Extract the [X, Y] coordinate from the center of the cell holding the provided text.  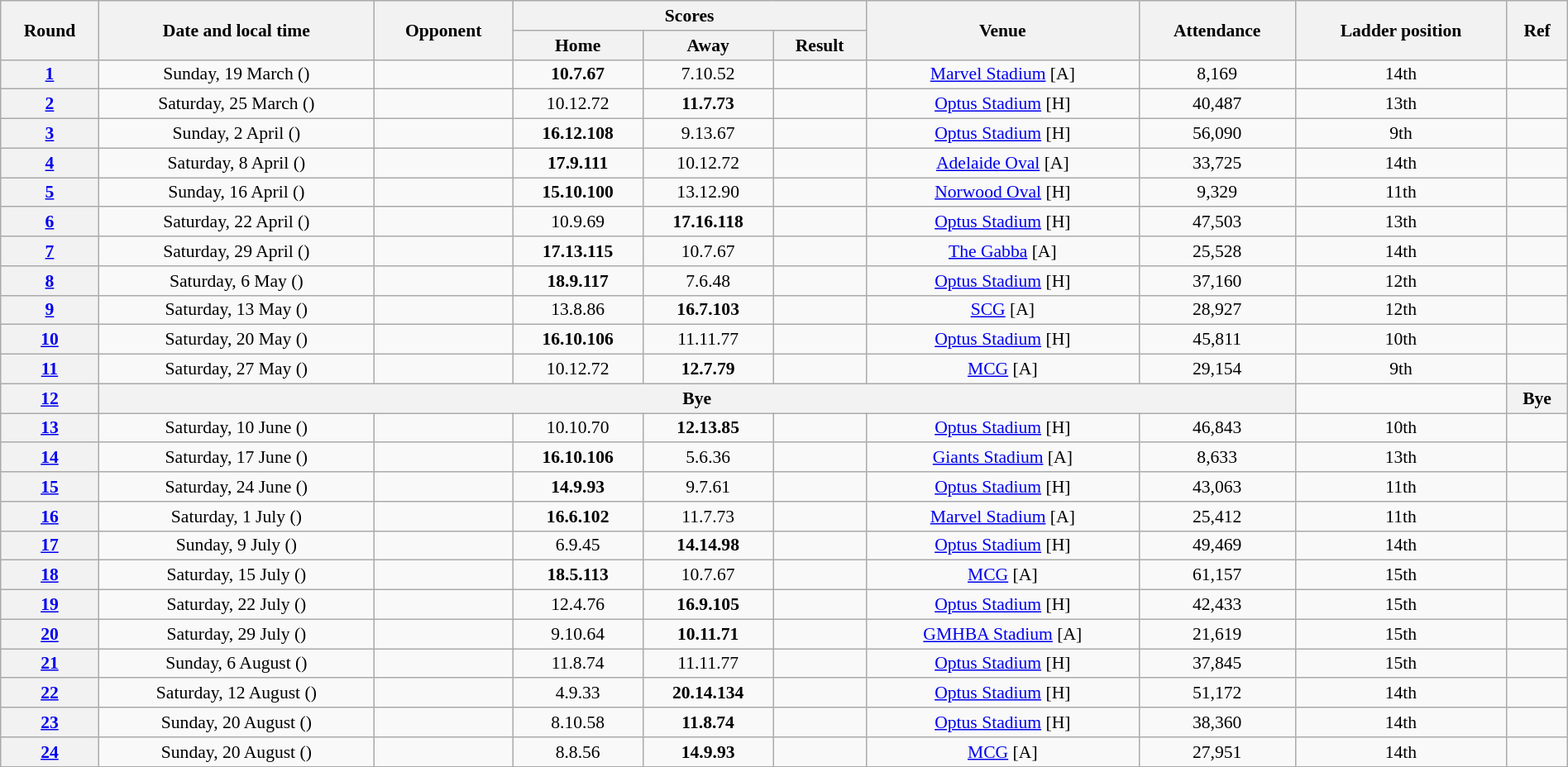
6.9.45 [578, 545]
8.10.58 [578, 722]
Attendance [1217, 30]
9.7.61 [708, 487]
Saturday, 24 June () [237, 487]
28,927 [1217, 310]
Adelaide Oval [A] [1002, 163]
Scores [690, 16]
Norwood Oval [H] [1002, 193]
9 [50, 310]
Date and local time [237, 30]
Saturday, 6 May () [237, 281]
17.13.115 [578, 251]
16.12.108 [578, 134]
42,433 [1217, 605]
13.8.86 [578, 310]
7.10.52 [708, 74]
25,412 [1217, 517]
37,845 [1217, 664]
8,633 [1217, 458]
14 [50, 458]
5.6.36 [708, 458]
15 [50, 487]
22 [50, 693]
12.4.76 [578, 605]
Saturday, 12 August () [237, 693]
16 [50, 517]
8.8.56 [578, 752]
10.10.70 [578, 428]
Saturday, 15 July () [237, 575]
1 [50, 74]
61,157 [1217, 575]
7.6.48 [708, 281]
29,154 [1217, 369]
Ref [1537, 30]
12 [50, 398]
The Gabba [A] [1002, 251]
16.7.103 [708, 310]
Saturday, 8 April () [237, 163]
17.16.118 [708, 222]
13 [50, 428]
Saturday, 1 July () [237, 517]
GMHBA Stadium [A] [1002, 634]
Sunday, 6 August () [237, 664]
33,725 [1217, 163]
51,172 [1217, 693]
Ladder position [1401, 30]
2 [50, 104]
Saturday, 20 May () [237, 340]
9.13.67 [708, 134]
18 [50, 575]
46,843 [1217, 428]
9,329 [1217, 193]
Saturday, 27 May () [237, 369]
Home [578, 45]
45,811 [1217, 340]
Venue [1002, 30]
11 [50, 369]
5 [50, 193]
SCG [A] [1002, 310]
Sunday, 9 July () [237, 545]
Round [50, 30]
23 [50, 722]
Saturday, 29 April () [237, 251]
16.6.102 [578, 517]
Saturday, 17 June () [237, 458]
21 [50, 664]
24 [50, 752]
18.9.117 [578, 281]
17 [50, 545]
20.14.134 [708, 693]
19 [50, 605]
10.9.69 [578, 222]
47,503 [1217, 222]
10 [50, 340]
10.11.71 [708, 634]
38,360 [1217, 722]
8 [50, 281]
12.7.79 [708, 369]
8,169 [1217, 74]
27,951 [1217, 752]
3 [50, 134]
56,090 [1217, 134]
Giants Stadium [A] [1002, 458]
9.10.64 [578, 634]
18.5.113 [578, 575]
Sunday, 16 April () [237, 193]
Sunday, 19 March () [237, 74]
Saturday, 10 June () [237, 428]
37,160 [1217, 281]
12.13.85 [708, 428]
4.9.33 [578, 693]
Saturday, 13 May () [237, 310]
Saturday, 22 April () [237, 222]
Sunday, 2 April () [237, 134]
14.14.98 [708, 545]
15.10.100 [578, 193]
Opponent [443, 30]
40,487 [1217, 104]
4 [50, 163]
17.9.111 [578, 163]
7 [50, 251]
25,528 [1217, 251]
Away [708, 45]
Saturday, 25 March () [237, 104]
21,619 [1217, 634]
43,063 [1217, 487]
16.9.105 [708, 605]
Result [820, 45]
49,469 [1217, 545]
Saturday, 22 July () [237, 605]
13.12.90 [708, 193]
Saturday, 29 July () [237, 634]
6 [50, 222]
20 [50, 634]
